Capture the cell that displays the provided text and extract its (x, y) central coordinate. 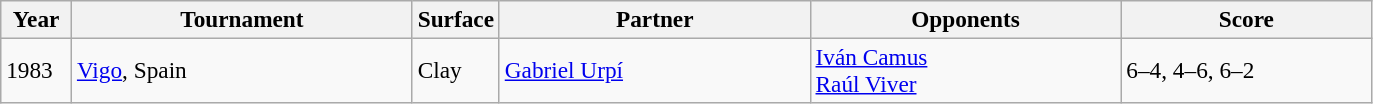
Score (1246, 19)
Tournament (242, 19)
Opponents (966, 19)
6–4, 4–6, 6–2 (1246, 70)
Year (36, 19)
Gabriel Urpí (654, 70)
Vigo, Spain (242, 70)
Partner (654, 19)
Surface (456, 19)
Iván Camus Raúl Viver (966, 70)
Clay (456, 70)
1983 (36, 70)
